Scan for the cell matching the given text and deliver its (x, y) coordinate at center. 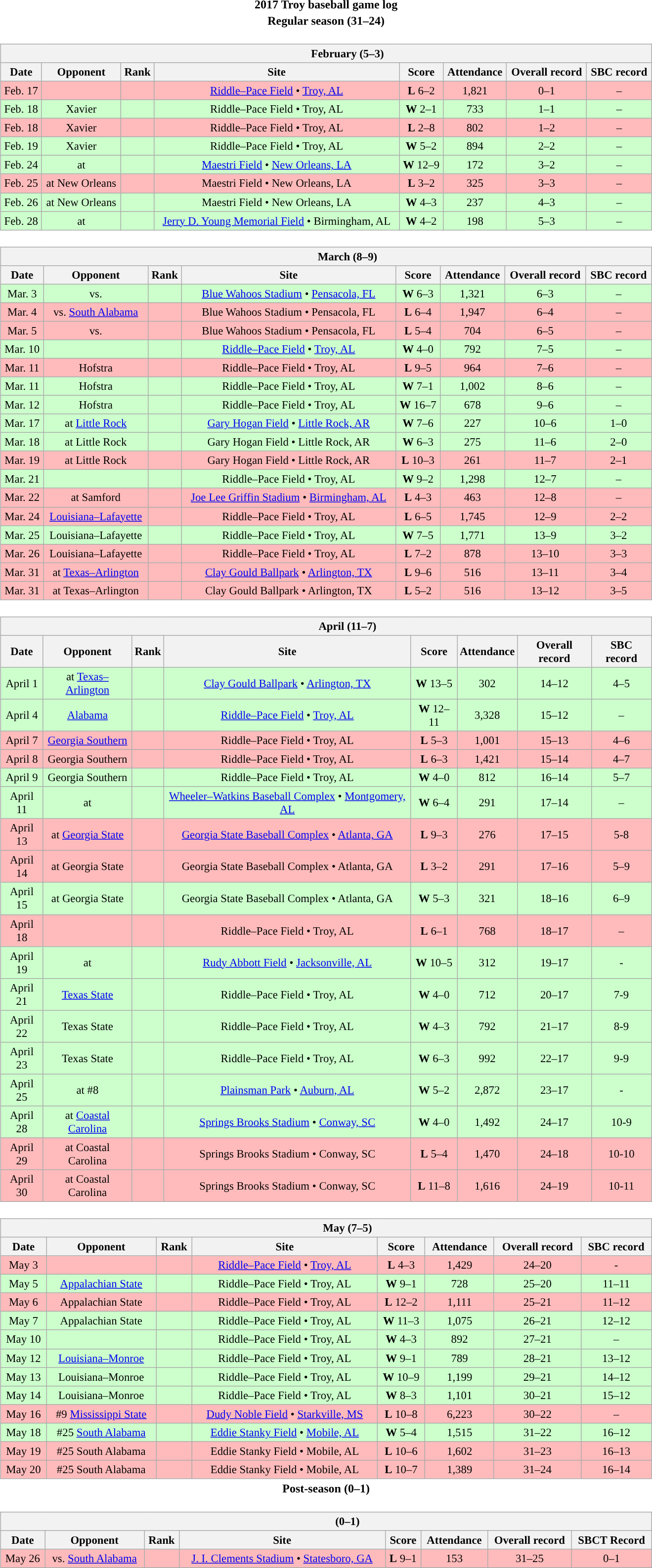
1,745 (473, 516)
1,821 (475, 90)
L 11–8 (434, 1186)
L 9–1 (403, 1559)
1,298 (473, 479)
Mar. 25 (22, 535)
W 10–5 (434, 962)
19–17 (555, 962)
16–12 (616, 1432)
29–21 (537, 1377)
April 29 (22, 1154)
W 12–11 (434, 715)
Mar. 12 (22, 405)
L 6–2 (421, 90)
12–8 (545, 497)
4–7 (621, 759)
15–13 (555, 741)
W 16–7 (418, 405)
April 23 (22, 1058)
275 (473, 442)
L 9–3 (434, 835)
712 (487, 994)
30–22 (537, 1414)
1,321 (473, 293)
172 (475, 165)
302 (487, 684)
1,002 (473, 386)
5–9 (621, 867)
25–21 (537, 1302)
May 7 (23, 1321)
Plainsman Park • Auburn, AL (287, 1090)
May 12 (23, 1358)
13–11 (545, 572)
L 10–8 (401, 1414)
11–12 (616, 1302)
878 (473, 553)
L 6–5 (418, 516)
23–17 (555, 1090)
11–6 (545, 442)
17–14 (555, 803)
April 18 (22, 931)
Mar. 22 (22, 497)
16–13 (616, 1451)
13–10 (545, 553)
325 (475, 183)
L 5–3 (434, 741)
31–23 (537, 1451)
7–6 (545, 368)
704 (473, 330)
24–18 (555, 1154)
198 (475, 221)
(0–1) (326, 1522)
1,515 (460, 1432)
W 12–9 (421, 165)
Mar. 17 (22, 423)
2–0 (619, 442)
9-9 (621, 1058)
W 13–5 (434, 684)
May 14 (23, 1395)
5-8 (621, 835)
April 4 (22, 715)
W 2–1 (421, 109)
Mar. 10 (22, 349)
18–17 (555, 931)
733 (475, 109)
7–5 (545, 349)
11–7 (545, 460)
153 (455, 1559)
1,111 (460, 1302)
15–14 (555, 759)
Mar. 19 (22, 460)
April 7 (22, 741)
April 11 (22, 803)
May 26 (23, 1559)
27–21 (537, 1339)
3–4 (619, 572)
1,421 (487, 759)
892 (460, 1339)
894 (475, 146)
8–6 (545, 386)
11–11 (616, 1284)
April (11–7) (326, 626)
Mar. 5 (22, 330)
April 28 (22, 1122)
7-9 (621, 994)
1,470 (487, 1154)
1,075 (460, 1321)
Rudy Abbott Field • Jacksonville, AL (287, 962)
1,389 (460, 1470)
Mar. 18 (22, 442)
April 22 (22, 1027)
17–16 (555, 867)
2–1 (619, 460)
Joe Lee Griffin Stadium • Birmingham, AL (289, 497)
768 (487, 931)
April 15 (22, 898)
1,947 (473, 312)
L 2–8 (421, 128)
April 14 (22, 867)
13–9 (545, 535)
1–1 (547, 109)
April 21 (22, 994)
463 (473, 497)
L 6–3 (434, 759)
312 (487, 962)
31–25 (529, 1559)
9–6 (545, 405)
21–17 (555, 1027)
28–21 (537, 1358)
Feb. 28 (21, 221)
17–15 (555, 835)
10-10 (621, 1154)
6–4 (545, 312)
789 (460, 1358)
L 9–6 (418, 572)
1,199 (460, 1377)
1,616 (487, 1186)
24–19 (555, 1186)
at #8 (88, 1090)
24–17 (555, 1122)
W 5–3 (434, 898)
May 13 (23, 1377)
L 10–6 (401, 1451)
L 10–7 (401, 1470)
10–6 (545, 423)
May 3 (23, 1265)
Jerry D. Young Memorial Field • Birmingham, AL (277, 221)
Feb. 24 (21, 165)
1–2 (547, 128)
22–17 (555, 1058)
W 7–1 (418, 386)
4–3 (547, 202)
April 25 (22, 1090)
Mar. 26 (22, 553)
964 (473, 368)
May 20 (23, 1470)
6–5 (545, 330)
10-11 (621, 1186)
April 19 (22, 962)
6–9 (621, 898)
26–21 (537, 1321)
1–0 (619, 423)
L 10–3 (418, 460)
6,223 (460, 1414)
992 (487, 1058)
5–7 (621, 778)
May (7–5) (326, 1228)
L 7–2 (418, 553)
#9 Mississippi State (101, 1414)
Mar. 24 (22, 516)
Feb. 19 (21, 146)
24–20 (537, 1265)
237 (475, 202)
2,872 (487, 1090)
812 (487, 778)
W 8–3 (401, 1395)
May 18 (23, 1432)
8-9 (621, 1027)
31–24 (537, 1470)
1,429 (460, 1265)
5–3 (547, 221)
276 (487, 835)
12–12 (616, 1321)
4–6 (621, 741)
Mar. 3 (22, 293)
W 10–9 (401, 1377)
802 (475, 128)
18–16 (555, 898)
May 5 (23, 1284)
W 4–2 (421, 221)
12–7 (545, 479)
Dudy Noble Field • Starkville, MS (285, 1414)
678 (473, 405)
Feb. 17 (21, 90)
12–9 (545, 516)
3,328 (487, 715)
April 8 (22, 759)
1,101 (460, 1395)
1,001 (487, 741)
1,602 (460, 1451)
W 9–2 (418, 479)
April 1 (22, 684)
W 7–6 (418, 423)
April 9 (22, 778)
10-9 (621, 1122)
31–22 (537, 1432)
February (5–3) (326, 53)
W 11–3 (401, 1321)
L 12–2 (401, 1302)
25–20 (537, 1284)
April 30 (22, 1186)
May 16 (23, 1414)
L 6–1 (434, 931)
L 5–2 (418, 590)
Mar. 21 (22, 479)
L 9–5 (418, 368)
W 6–4 (434, 803)
W 5–4 (401, 1432)
Alabama (88, 715)
3–5 (619, 590)
May 10 (23, 1339)
20–17 (555, 994)
W 7–5 (418, 535)
Feb. 25 (21, 183)
J. I. Clements Stadium • Statesboro, GA (282, 1559)
30–21 (537, 1395)
Wheeler–Watkins Baseball Complex • Montgomery, AL (287, 803)
SBCT Record (611, 1540)
227 (473, 423)
April 13 (22, 835)
L 6–4 (418, 312)
at Samford (96, 497)
May 6 (23, 1302)
Mar. 4 (22, 312)
261 (473, 460)
May 19 (23, 1451)
1,492 (487, 1122)
728 (460, 1284)
321 (487, 898)
March (8–9) (326, 256)
6–3 (545, 293)
Feb. 26 (21, 202)
1,771 (473, 535)
4–5 (621, 684)
